Return the (x, y) coordinate for the center point of the cell that contains the specified text.  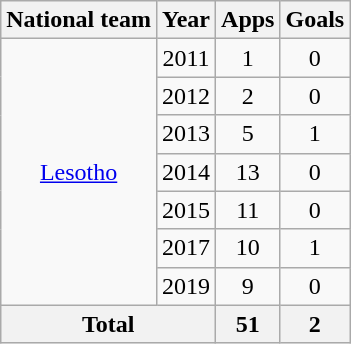
Lesotho (79, 172)
9 (248, 286)
2014 (186, 172)
5 (248, 134)
2017 (186, 248)
Apps (248, 20)
National team (79, 20)
13 (248, 172)
2012 (186, 96)
51 (248, 324)
Goals (315, 20)
2011 (186, 58)
Year (186, 20)
10 (248, 248)
11 (248, 210)
2019 (186, 286)
Total (108, 324)
2015 (186, 210)
2013 (186, 134)
